Locate the cell with the specified text and output its [x, y] center coordinate. 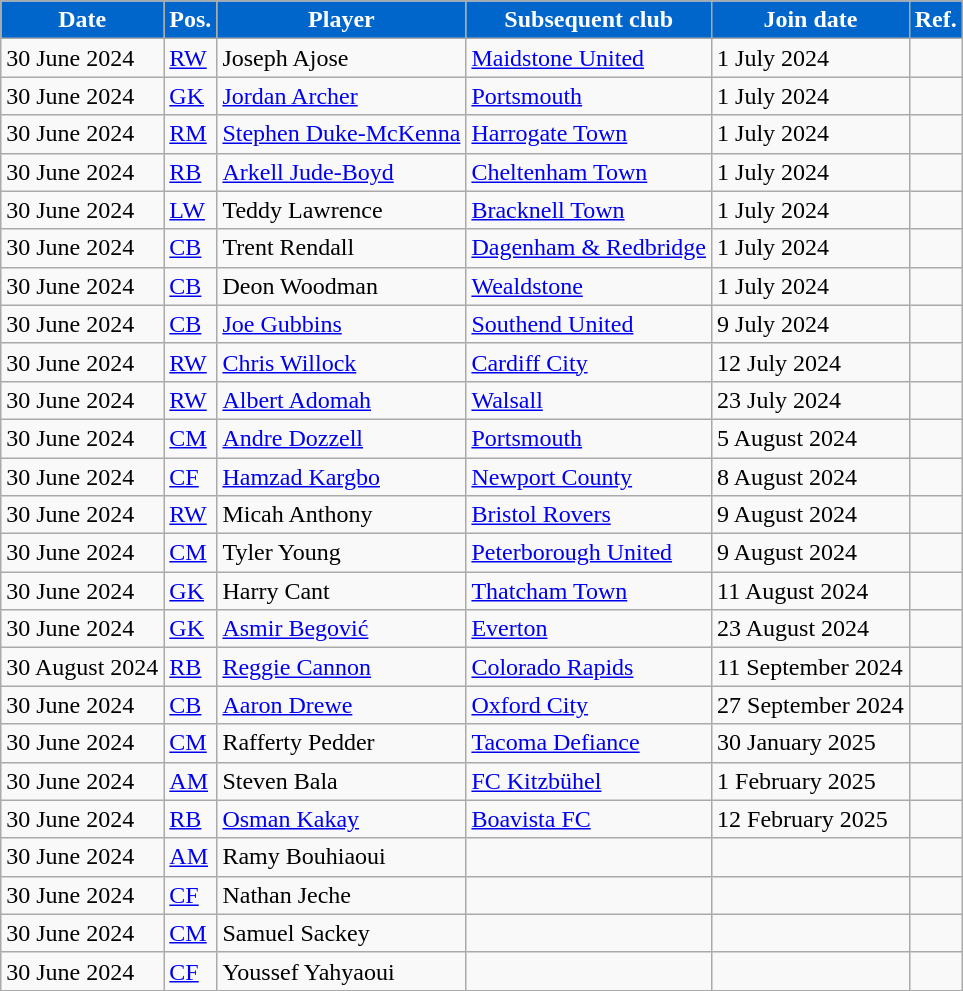
11 September 2024 [811, 667]
Youssef Yahyaoui [342, 971]
Bracknell Town [589, 210]
9 July 2024 [811, 324]
Walsall [589, 400]
8 August 2024 [811, 477]
Colorado Rapids [589, 667]
Nathan Jeche [342, 895]
Aaron Drewe [342, 705]
Tacoma Defiance [589, 743]
Ramy Bouhiaoui [342, 857]
Subsequent club [589, 20]
Boavista FC [589, 819]
Arkell Jude-Boyd [342, 172]
Bristol Rovers [589, 515]
Harry Cant [342, 591]
Southend United [589, 324]
Peterborough United [589, 553]
5 August 2024 [811, 438]
Deon Woodman [342, 286]
Rafferty Pedder [342, 743]
Joe Gubbins [342, 324]
Andre Dozzell [342, 438]
Wealdstone [589, 286]
Albert Adomah [342, 400]
12 July 2024 [811, 362]
Trent Rendall [342, 248]
11 August 2024 [811, 591]
Joseph Ajose [342, 58]
LW [190, 210]
Tyler Young [342, 553]
Stephen Duke-McKenna [342, 134]
Dagenham & Redbridge [589, 248]
27 September 2024 [811, 705]
Thatcham Town [589, 591]
12 February 2025 [811, 819]
Hamzad Kargbo [342, 477]
23 August 2024 [811, 629]
Reggie Cannon [342, 667]
Asmir Begović [342, 629]
23 July 2024 [811, 400]
Maidstone United [589, 58]
FC Kitzbühel [589, 781]
Newport County [589, 477]
Harrogate Town [589, 134]
Samuel Sackey [342, 933]
Player [342, 20]
Everton [589, 629]
30 January 2025 [811, 743]
Osman Kakay [342, 819]
Chris Willock [342, 362]
30 August 2024 [82, 667]
Steven Bala [342, 781]
1 February 2025 [811, 781]
Date [82, 20]
Jordan Archer [342, 96]
Pos. [190, 20]
Ref. [936, 20]
Join date [811, 20]
Teddy Lawrence [342, 210]
RM [190, 134]
Oxford City [589, 705]
Cardiff City [589, 362]
Micah Anthony [342, 515]
Cheltenham Town [589, 172]
